Find where the given text appears and provide that cell's center as [X, Y] coordinate. 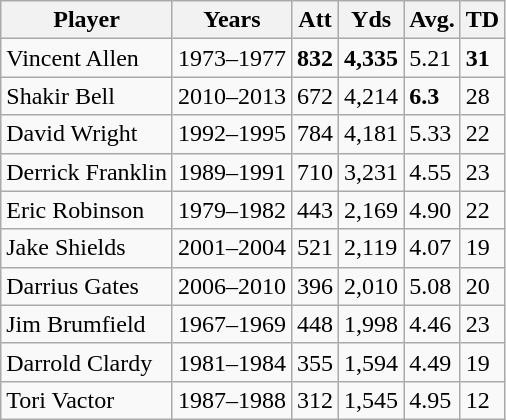
Years [232, 20]
1987–1988 [232, 400]
Darrold Clardy [87, 362]
4,181 [372, 134]
5.33 [432, 134]
5.08 [432, 286]
443 [314, 210]
Tori Vactor [87, 400]
Vincent Allen [87, 58]
832 [314, 58]
4.49 [432, 362]
20 [482, 286]
12 [482, 400]
1,545 [372, 400]
2001–2004 [232, 248]
David Wright [87, 134]
Eric Robinson [87, 210]
31 [482, 58]
4.46 [432, 324]
355 [314, 362]
TD [482, 20]
521 [314, 248]
1979–1982 [232, 210]
4.90 [432, 210]
3,231 [372, 172]
672 [314, 96]
1981–1984 [232, 362]
784 [314, 134]
2,169 [372, 210]
6.3 [432, 96]
1967–1969 [232, 324]
1992–1995 [232, 134]
Shakir Bell [87, 96]
4.55 [432, 172]
448 [314, 324]
2006–2010 [232, 286]
Att [314, 20]
4.07 [432, 248]
396 [314, 286]
Derrick Franklin [87, 172]
Player [87, 20]
4,335 [372, 58]
5.21 [432, 58]
1989–1991 [232, 172]
1973–1977 [232, 58]
2,119 [372, 248]
28 [482, 96]
Jim Brumfield [87, 324]
710 [314, 172]
Yds [372, 20]
2,010 [372, 286]
312 [314, 400]
Avg. [432, 20]
4.95 [432, 400]
1,998 [372, 324]
1,594 [372, 362]
4,214 [372, 96]
2010–2013 [232, 96]
Jake Shields [87, 248]
Darrius Gates [87, 286]
